Search for the cell housing the specified text and yield its (X, Y) center coordinate. 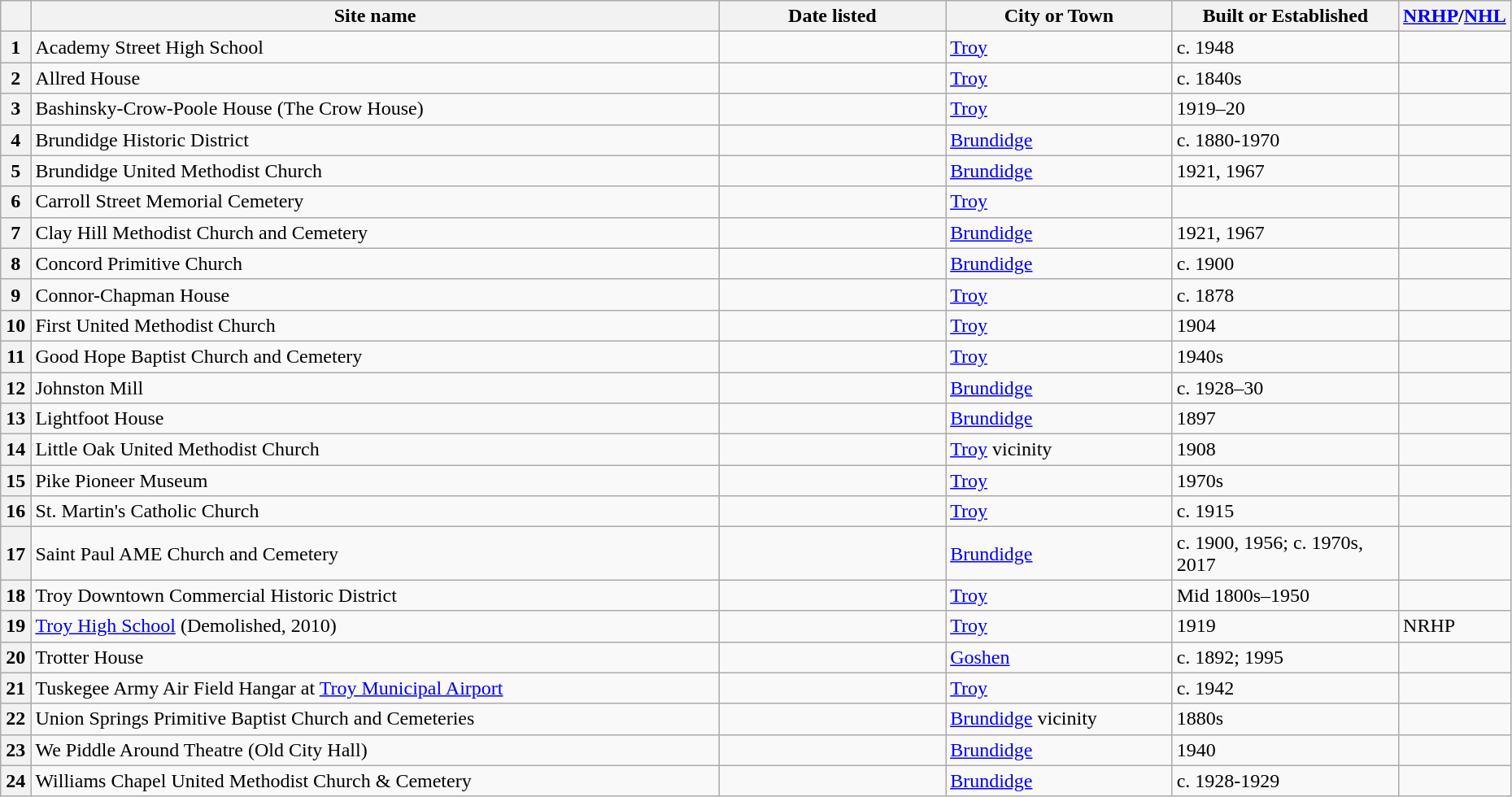
City or Town (1059, 16)
1919 (1285, 626)
Goshen (1059, 657)
We Piddle Around Theatre (Old City Hall) (375, 750)
23 (16, 750)
Clay Hill Methodist Church and Cemetery (375, 233)
Connor-Chapman House (375, 294)
1 (16, 47)
11 (16, 356)
3 (16, 109)
Good Hope Baptist Church and Cemetery (375, 356)
c. 1948 (1285, 47)
c. 1915 (1285, 512)
7 (16, 233)
Carroll Street Memorial Cemetery (375, 202)
Pike Pioneer Museum (375, 481)
1897 (1285, 419)
Lightfoot House (375, 419)
1970s (1285, 481)
Allred House (375, 78)
4 (16, 140)
10 (16, 325)
1904 (1285, 325)
Union Springs Primitive Baptist Church and Cemeteries (375, 719)
c. 1878 (1285, 294)
c. 1928–30 (1285, 388)
17 (16, 553)
c. 1840s (1285, 78)
15 (16, 481)
Johnston Mill (375, 388)
First United Methodist Church (375, 325)
18 (16, 595)
Date listed (832, 16)
16 (16, 512)
6 (16, 202)
19 (16, 626)
Built or Established (1285, 16)
Brundidge United Methodist Church (375, 171)
9 (16, 294)
8 (16, 263)
Troy vicinity (1059, 450)
12 (16, 388)
c. 1928-1929 (1285, 781)
Tuskegee Army Air Field Hangar at Troy Municipal Airport (375, 688)
20 (16, 657)
5 (16, 171)
c. 1900, 1956; c. 1970s, 2017 (1285, 553)
24 (16, 781)
Bashinsky-Crow-Poole House (The Crow House) (375, 109)
c. 1900 (1285, 263)
Troy High School (Demolished, 2010) (375, 626)
St. Martin's Catholic Church (375, 512)
1940s (1285, 356)
c. 1892; 1995 (1285, 657)
1940 (1285, 750)
Academy Street High School (375, 47)
Saint Paul AME Church and Cemetery (375, 553)
Site name (375, 16)
2 (16, 78)
13 (16, 419)
Troy Downtown Commercial Historic District (375, 595)
NRHP (1455, 626)
21 (16, 688)
Concord Primitive Church (375, 263)
NRHP/NHL (1455, 16)
Williams Chapel United Methodist Church & Cemetery (375, 781)
Mid 1800s–1950 (1285, 595)
c. 1942 (1285, 688)
1908 (1285, 450)
22 (16, 719)
Trotter House (375, 657)
Brundidge Historic District (375, 140)
14 (16, 450)
c. 1880-1970 (1285, 140)
1880s (1285, 719)
Brundidge vicinity (1059, 719)
Little Oak United Methodist Church (375, 450)
1919–20 (1285, 109)
